Identify which cell holds the provided text, then report its (x, y) central coordinate. 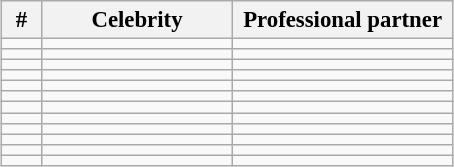
# (22, 20)
Celebrity (138, 20)
Professional partner (342, 20)
